For the text-containing cell, return its midpoint in [x, y] coordinate format. 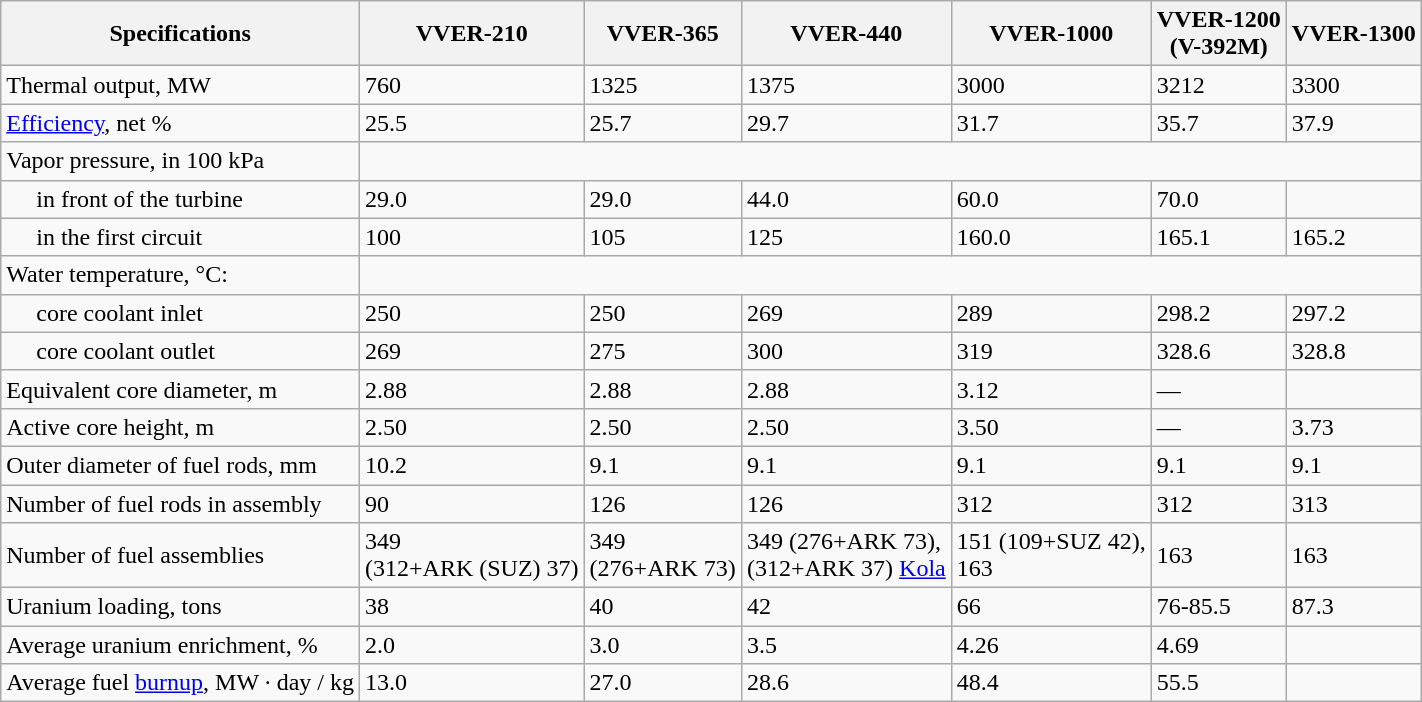
105 [662, 237]
165.2 [1354, 237]
90 [472, 503]
25.7 [662, 123]
in the first circuit [180, 237]
38 [472, 607]
35.7 [1218, 123]
Average fuel burnup, MW · day / kg [180, 683]
4.69 [1218, 645]
29.7 [846, 123]
300 [846, 351]
297.2 [1354, 313]
10.2 [472, 465]
349(276+ARK 73) [662, 556]
760 [472, 85]
298.2 [1218, 313]
165.1 [1218, 237]
313 [1354, 503]
55.5 [1218, 683]
Average uranium enrichment, % [180, 645]
151 (109+SUZ 42),163 [1051, 556]
Specifications [180, 34]
328.8 [1354, 351]
Number of fuel rods in assembly [180, 503]
VVER-1300 [1354, 34]
37.9 [1354, 123]
125 [846, 237]
289 [1051, 313]
87.3 [1354, 607]
66 [1051, 607]
42 [846, 607]
core coolant outlet [180, 351]
in front of the turbine [180, 199]
27.0 [662, 683]
25.5 [472, 123]
Outer diameter of fuel rods, mm [180, 465]
48.4 [1051, 683]
1375 [846, 85]
349 (276+ARK 73), (312+ARK 37) Kola [846, 556]
3.5 [846, 645]
349(312+ARK (SUZ) 37) [472, 556]
Efficiency, net % [180, 123]
Uranium loading, tons [180, 607]
60.0 [1051, 199]
Vapor pressure, in 100 kPa [180, 161]
core coolant inlet [180, 313]
4.26 [1051, 645]
VVER-440 [846, 34]
Equivalent core diameter, m [180, 389]
1325 [662, 85]
VVER-1200(V-392M) [1218, 34]
76-85.5 [1218, 607]
3000 [1051, 85]
13.0 [472, 683]
3.73 [1354, 427]
31.7 [1051, 123]
160.0 [1051, 237]
319 [1051, 351]
VVER-210 [472, 34]
Active core height, m [180, 427]
70.0 [1218, 199]
328.6 [1218, 351]
100 [472, 237]
3.12 [1051, 389]
44.0 [846, 199]
VVER-365 [662, 34]
275 [662, 351]
VVER-1000 [1051, 34]
Number of fuel assemblies [180, 556]
Thermal output, MW [180, 85]
3212 [1218, 85]
3.0 [662, 645]
2.0 [472, 645]
40 [662, 607]
28.6 [846, 683]
3300 [1354, 85]
3.50 [1051, 427]
Water temperature, °C: [180, 275]
